Provide the (x, y) coordinate of the cell's center where the given text is located.  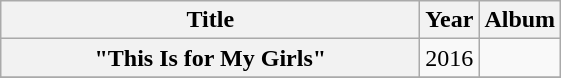
Title (210, 20)
"This Is for My Girls" (210, 58)
2016 (450, 58)
Year (450, 20)
Album (520, 20)
